Find where the given text appears and provide that cell's center as [X, Y] coordinate. 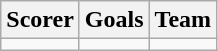
Team [183, 20]
Scorer [40, 20]
Goals [114, 20]
